Return the (x, y) coordinate for the center point of the cell that contains the specified text.  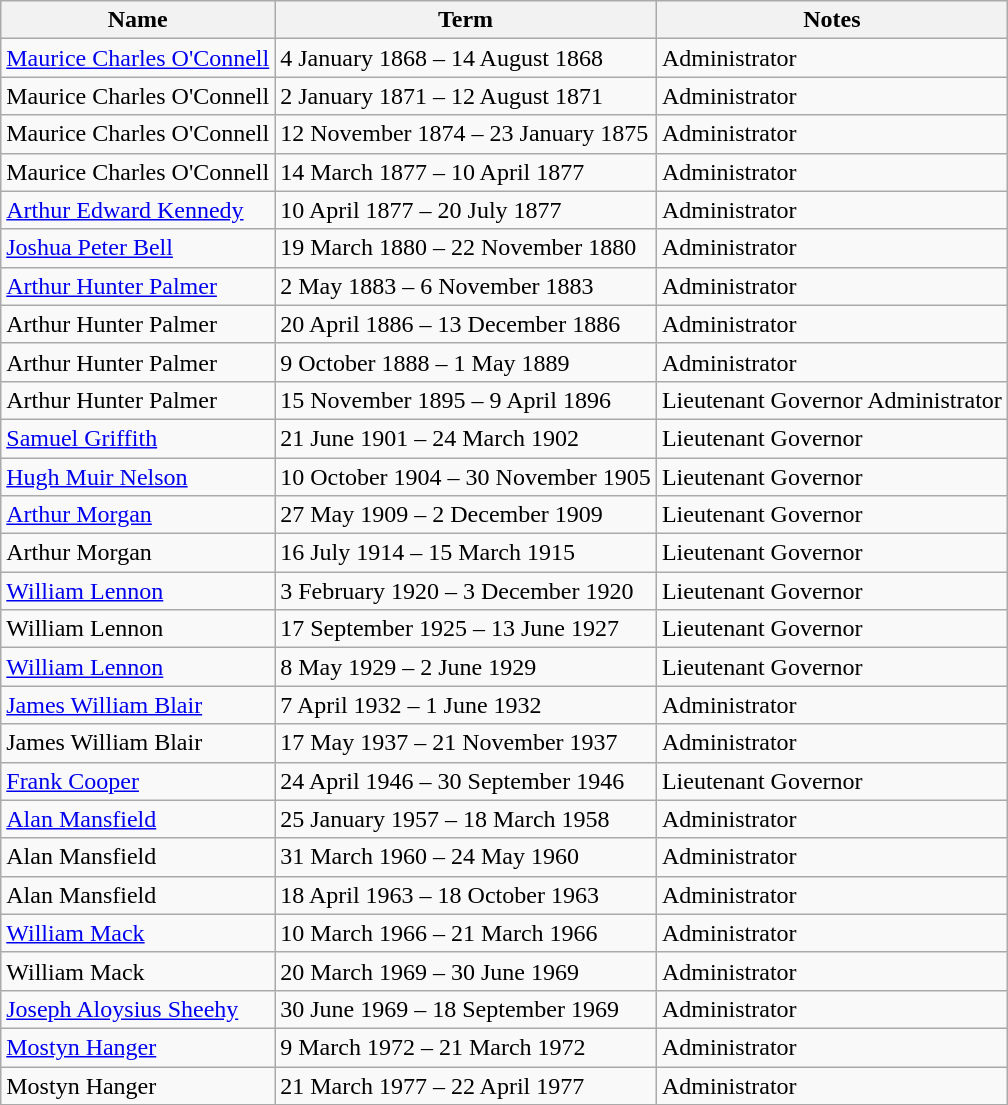
7 April 1932 – 1 June 1932 (466, 705)
19 March 1880 – 22 November 1880 (466, 248)
10 April 1877 – 20 July 1877 (466, 210)
14 March 1877 – 10 April 1877 (466, 172)
Hugh Muir Nelson (138, 477)
Arthur Edward Kennedy (138, 210)
Joshua Peter Bell (138, 248)
Term (466, 20)
Frank Cooper (138, 781)
12 November 1874 – 23 January 1875 (466, 134)
15 November 1895 – 9 April 1896 (466, 400)
30 June 1969 – 18 September 1969 (466, 1009)
25 January 1957 – 18 March 1958 (466, 819)
17 May 1937 – 21 November 1937 (466, 743)
20 March 1969 – 30 June 1969 (466, 971)
4 January 1868 – 14 August 1868 (466, 58)
9 October 1888 – 1 May 1889 (466, 362)
27 May 1909 – 2 December 1909 (466, 515)
2 May 1883 – 6 November 1883 (466, 286)
Joseph Aloysius Sheehy (138, 1009)
18 April 1963 – 18 October 1963 (466, 895)
16 July 1914 – 15 March 1915 (466, 553)
10 March 1966 – 21 March 1966 (466, 933)
21 March 1977 – 22 April 1977 (466, 1085)
20 April 1886 – 13 December 1886 (466, 324)
2 January 1871 – 12 August 1871 (466, 96)
Samuel Griffith (138, 438)
8 May 1929 – 2 June 1929 (466, 667)
Lieutenant Governor Administrator (832, 400)
31 March 1960 – 24 May 1960 (466, 857)
10 October 1904 – 30 November 1905 (466, 477)
9 March 1972 – 21 March 1972 (466, 1047)
24 April 1946 – 30 September 1946 (466, 781)
Name (138, 20)
17 September 1925 – 13 June 1927 (466, 629)
Notes (832, 20)
3 February 1920 – 3 December 1920 (466, 591)
21 June 1901 – 24 March 1902 (466, 438)
